Locate the cell with the specified text and output its (x, y) center coordinate. 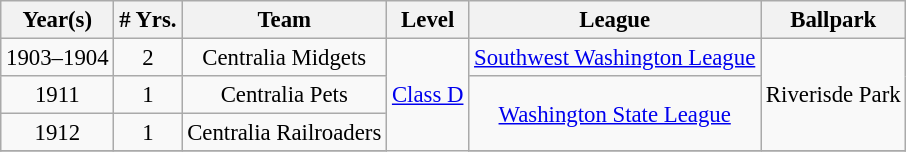
1912 (58, 133)
Southwest Washington League (615, 58)
Washington State League (615, 114)
Centralia Pets (284, 95)
1911 (58, 95)
Centralia Railroaders (284, 133)
League (615, 20)
Level (428, 20)
Ballpark (834, 20)
Centralia Midgets (284, 58)
Team (284, 20)
1903–1904 (58, 58)
Riverisde Park (834, 96)
Class D (428, 96)
2 (148, 58)
Year(s) (58, 20)
# Yrs. (148, 20)
